Detect which cell encompasses the target text, then output its (x, y) center coordinate. 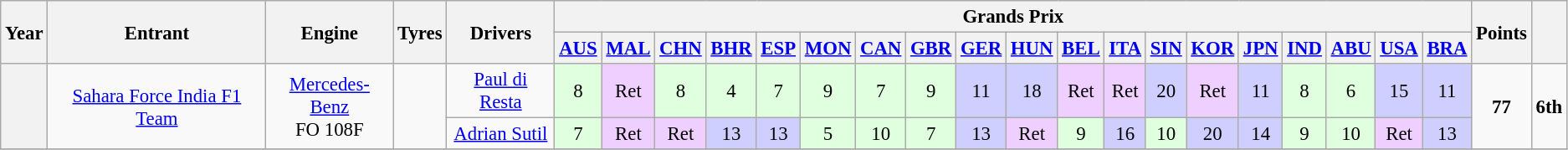
ESP (778, 49)
JPN (1260, 49)
IND (1304, 49)
Drivers (500, 32)
HUN (1033, 49)
Engine (330, 32)
GER (981, 49)
CAN (881, 49)
14 (1260, 134)
ABU (1350, 49)
BHR (731, 49)
Adrian Sutil (500, 134)
16 (1125, 134)
BRA (1448, 49)
ITA (1125, 49)
USA (1399, 49)
18 (1033, 91)
Entrant (157, 32)
SIN (1166, 49)
Sahara Force India F1 Team (157, 106)
BEL (1081, 49)
Mercedes-BenzFO 108F (330, 106)
MON (828, 49)
AUS (578, 49)
Points (1501, 32)
4 (731, 91)
15 (1399, 91)
GBR (931, 49)
Paul di Resta (500, 91)
5 (828, 134)
Tyres (420, 32)
KOR (1213, 49)
77 (1501, 106)
Grands Prix (1013, 17)
Year (24, 32)
CHN (681, 49)
6th (1549, 106)
MAL (628, 49)
6 (1350, 91)
